From the cell containing the given text, extract its center point as (X, Y) coordinate. 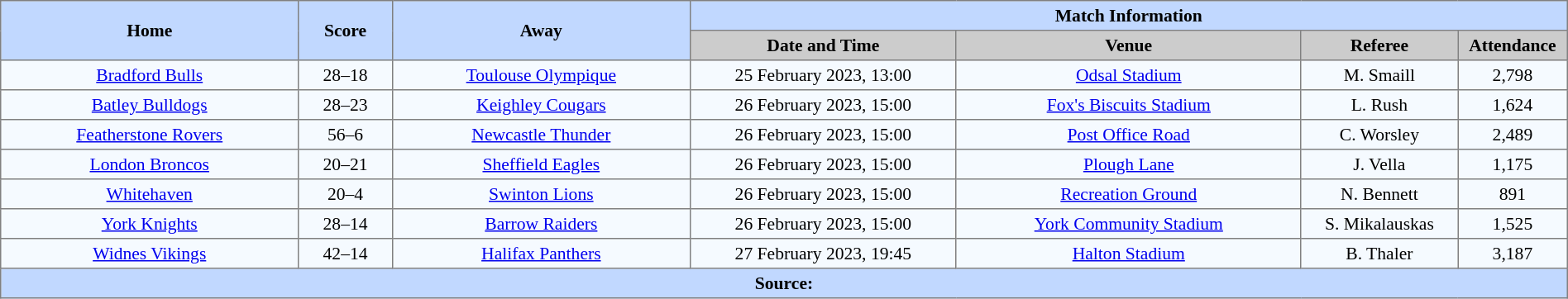
Post Office Road (1128, 135)
Odsal Stadium (1128, 75)
Source: (784, 283)
S. Mikalauskas (1379, 224)
M. Smaill (1379, 75)
London Broncos (150, 164)
Halifax Panthers (541, 254)
Referee (1379, 45)
Barrow Raiders (541, 224)
Toulouse Olympique (541, 75)
20–4 (346, 194)
1,175 (1513, 164)
Plough Lane (1128, 164)
J. Vella (1379, 164)
Score (346, 31)
28–14 (346, 224)
York Community Stadium (1128, 224)
L. Rush (1379, 105)
Home (150, 31)
Whitehaven (150, 194)
Newcastle Thunder (541, 135)
56–6 (346, 135)
York Knights (150, 224)
Featherstone Rovers (150, 135)
1,525 (1513, 224)
1,624 (1513, 105)
20–21 (346, 164)
Match Information (1128, 16)
27 February 2023, 19:45 (823, 254)
Away (541, 31)
Sheffield Eagles (541, 164)
Venue (1128, 45)
28–23 (346, 105)
Attendance (1513, 45)
Keighley Cougars (541, 105)
28–18 (346, 75)
B. Thaler (1379, 254)
Date and Time (823, 45)
Recreation Ground (1128, 194)
25 February 2023, 13:00 (823, 75)
Widnes Vikings (150, 254)
42–14 (346, 254)
C. Worsley (1379, 135)
Bradford Bulls (150, 75)
Batley Bulldogs (150, 105)
N. Bennett (1379, 194)
2,798 (1513, 75)
Swinton Lions (541, 194)
Halton Stadium (1128, 254)
2,489 (1513, 135)
891 (1513, 194)
Fox's Biscuits Stadium (1128, 105)
3,187 (1513, 254)
